Pinpoint the cell where the given text exists, returning its (x, y) midpoint coordinate. 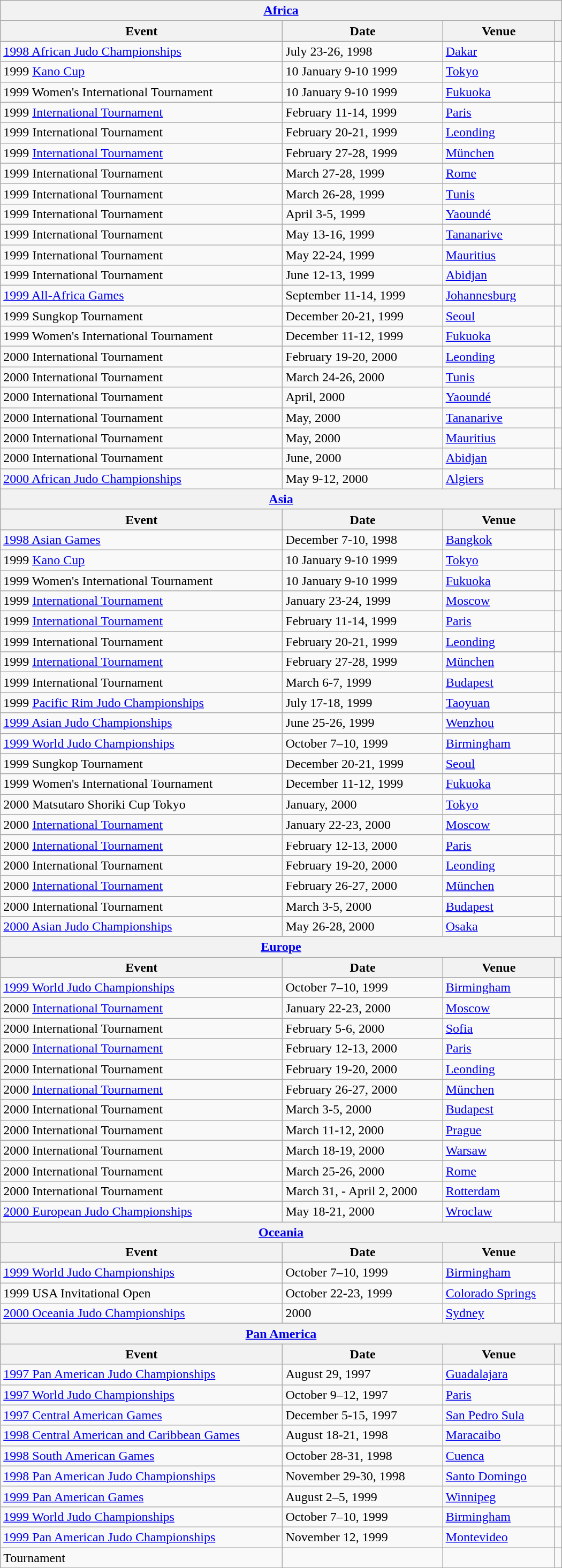
Guadalajara (499, 1374)
Europe (281, 947)
January 23-24, 1999 (363, 601)
Wroclaw (499, 1211)
2000 Asian Judo Championships (141, 927)
March 26-28, 1999 (363, 194)
August 2–5, 1999 (363, 1496)
August 18-21, 1998 (363, 1435)
September 11-14, 1999 (363, 296)
1998 South American Games (141, 1456)
December 5-15, 1997 (363, 1415)
Osaka (499, 927)
May 9-12, 2000 (363, 479)
March 18-19, 2000 (363, 1150)
Montevideo (499, 1537)
May 13-16, 1999 (363, 234)
Warsaw (499, 1150)
1998 Asian Games (141, 540)
October 9–12, 1997 (363, 1395)
February 5-6, 2000 (363, 1028)
Santo Domingo (499, 1476)
San Pedro Sula (499, 1415)
Asia (281, 499)
Colorado Springs (499, 1293)
Wenzhou (499, 723)
Cuenca (499, 1456)
Winnipeg (499, 1496)
March 6-7, 1999 (363, 682)
Oceania (281, 1232)
Prague (499, 1130)
January, 2000 (363, 804)
Sydney (499, 1313)
April 3-5, 1999 (363, 214)
1999 Pacific Rim Judo Championships (141, 703)
May 18-21, 2000 (363, 1211)
1999 USA Invitational Open (141, 1293)
1997 Central American Games (141, 1415)
Sofia (499, 1028)
1999 Pan American Games (141, 1496)
2000 African Judo Championships (141, 479)
August 29, 1997 (363, 1374)
March 25-26, 2000 (363, 1171)
July 23-26, 1998 (363, 51)
March 24-26, 2000 (363, 377)
Johannesburg (499, 296)
December 7-10, 1998 (363, 540)
1998 Pan American Judo Championships (141, 1476)
Dakar (499, 51)
April, 2000 (363, 397)
2000 Matsutaro Shoriki Cup Tokyo (141, 804)
Taoyuan (499, 703)
Rotterdam (499, 1191)
March 31, - April 2, 2000 (363, 1191)
March 11-12, 2000 (363, 1130)
May 26-28, 2000 (363, 927)
October 28-31, 1998 (363, 1456)
November 12, 1999 (363, 1537)
November 29-30, 1998 (363, 1476)
1999 All-Africa Games (141, 296)
Maracaibo (499, 1435)
1997 World Judo Championships (141, 1395)
October 22-23, 1999 (363, 1293)
1998 Central American and Caribbean Games (141, 1435)
2000 Oceania Judo Championships (141, 1313)
June 12-13, 1999 (363, 275)
1999 Asian Judo Championships (141, 723)
Pan America (281, 1334)
June, 2000 (363, 458)
June 25-26, 1999 (363, 723)
July 17-18, 1999 (363, 703)
Africa (281, 11)
Tournament (141, 1558)
1999 Pan American Judo Championships (141, 1537)
Algiers (499, 479)
2000 (363, 1313)
Bangkok (499, 540)
March 27-28, 1999 (363, 173)
May 22-24, 1999 (363, 255)
1997 Pan American Judo Championships (141, 1374)
1998 African Judo Championships (141, 51)
2000 European Judo Championships (141, 1211)
